Identify which cell holds the provided text, then report its [x, y] central coordinate. 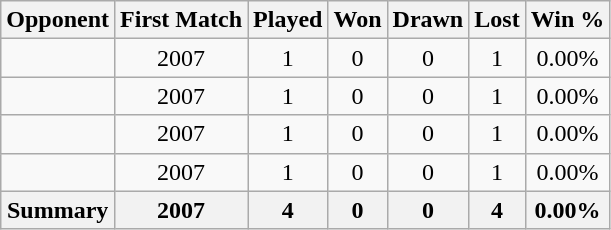
Lost [497, 20]
First Match [182, 20]
Won [358, 20]
Played [288, 20]
Drawn [428, 20]
Opponent [58, 20]
Summary [58, 210]
Win % [568, 20]
